Extract the [x, y] coordinate from the center of the cell holding the provided text.  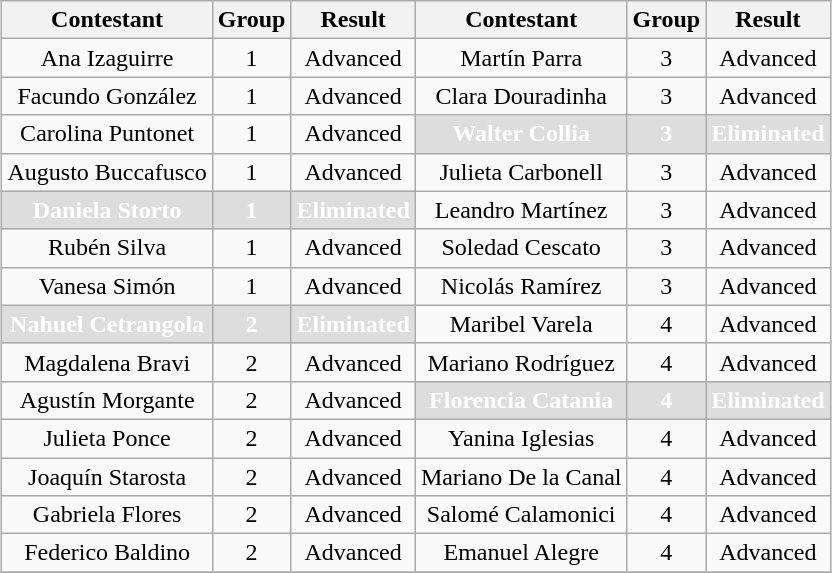
Gabriela Flores [107, 515]
Rubén Silva [107, 248]
Augusto Buccafusco [107, 172]
Ana Izaguirre [107, 58]
Federico Baldino [107, 553]
Emanuel Alegre [521, 553]
Magdalena Bravi [107, 362]
Nahuel Cetrangola [107, 324]
Carolina Puntonet [107, 134]
Julieta Ponce [107, 438]
Maribel Varela [521, 324]
Mariano Rodríguez [521, 362]
Martín Parra [521, 58]
Walter Collia [521, 134]
Leandro Martínez [521, 210]
Mariano De la Canal [521, 477]
Florencia Catania [521, 400]
Nicolás Ramírez [521, 286]
Daniela Storto [107, 210]
Agustín Morgante [107, 400]
Julieta Carbonell [521, 172]
Facundo González [107, 96]
Clara Douradinha [521, 96]
Salomé Calamonici [521, 515]
Joaquín Starosta [107, 477]
Soledad Cescato [521, 248]
Yanina Iglesias [521, 438]
Vanesa Simón [107, 286]
